For the text-containing cell, return its midpoint in (X, Y) coordinate format. 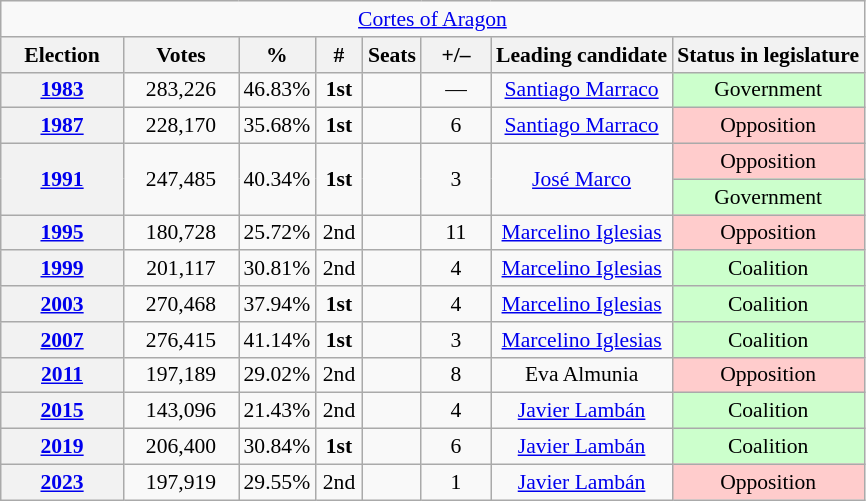
— (456, 90)
206,400 (180, 447)
Votes (180, 55)
1999 (62, 269)
29.02% (276, 375)
41.14% (276, 340)
201,117 (180, 269)
276,415 (180, 340)
25.72% (276, 233)
José Marco (582, 180)
1987 (62, 126)
180,728 (180, 233)
29.55% (276, 482)
40.34% (276, 180)
270,468 (180, 304)
Seats (392, 55)
35.68% (276, 126)
197,919 (180, 482)
1983 (62, 90)
2003 (62, 304)
8 (456, 375)
1 (456, 482)
% (276, 55)
143,096 (180, 411)
1991 (62, 180)
2007 (62, 340)
1995 (62, 233)
2019 (62, 447)
# (339, 55)
283,226 (180, 90)
2015 (62, 411)
Eva Almunia (582, 375)
2023 (62, 482)
11 (456, 233)
37.94% (276, 304)
2011 (62, 375)
247,485 (180, 180)
30.84% (276, 447)
197,189 (180, 375)
228,170 (180, 126)
Leading candidate (582, 55)
46.83% (276, 90)
+/– (456, 55)
Cortes of Aragon (432, 19)
Election (62, 55)
21.43% (276, 411)
Status in legislature (768, 55)
30.81% (276, 269)
